Return the [X, Y] coordinate for the center point of the cell that contains the specified text.  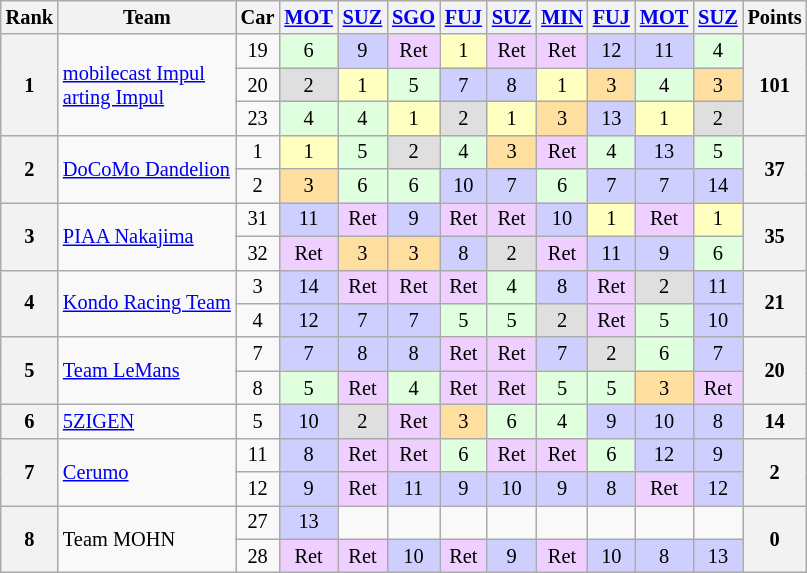
Car [258, 17]
Team LeMans [147, 370]
DoCoMo Dandelion [147, 168]
23 [258, 118]
Cerumo [147, 472]
27 [258, 522]
5ZIGEN [147, 421]
32 [258, 253]
35 [775, 236]
mobilecast Impularting Impul [147, 84]
SGO [414, 17]
PIAA Nakajima [147, 236]
Points [775, 17]
Rank [30, 17]
Kondo Racing Team [147, 304]
MIN [562, 17]
28 [258, 556]
37 [775, 168]
Team [147, 17]
0 [775, 538]
19 [258, 51]
31 [258, 219]
Team MOHN [147, 538]
21 [775, 304]
101 [775, 84]
